For the text-containing cell, return its midpoint in (X, Y) coordinate format. 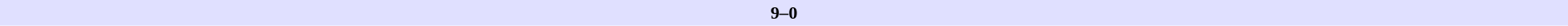
9–0 (784, 13)
